Pinpoint the cell where the given text exists, returning its (x, y) midpoint coordinate. 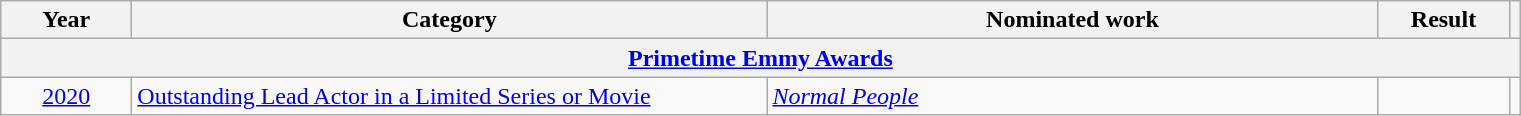
Category (450, 20)
Nominated work (1072, 20)
Normal People (1072, 96)
2020 (66, 96)
Result (1444, 20)
Primetime Emmy Awards (760, 58)
Outstanding Lead Actor in a Limited Series or Movie (450, 96)
Year (66, 20)
